Pinpoint the cell where the given text exists, returning its [X, Y] midpoint coordinate. 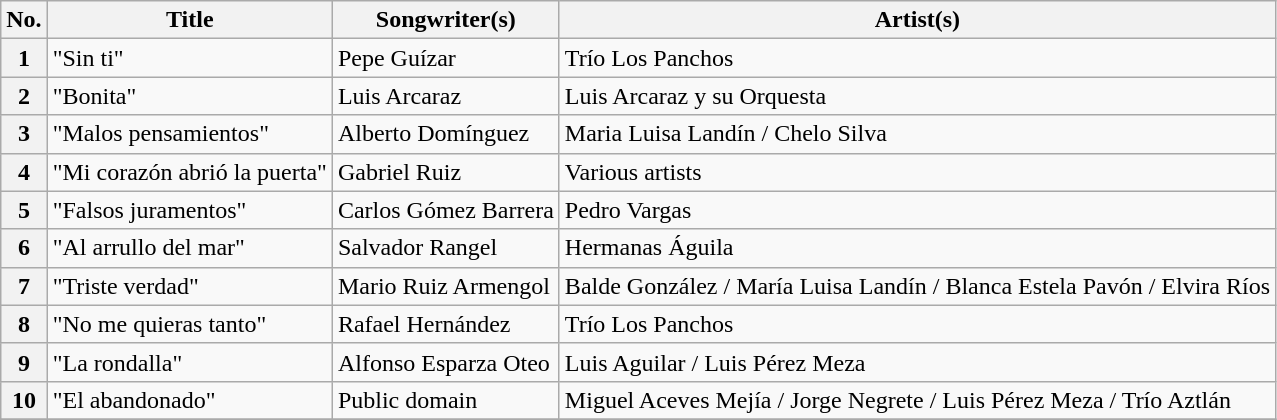
2 [24, 96]
Pedro Vargas [917, 210]
Carlos Gómez Barrera [446, 210]
9 [24, 362]
3 [24, 134]
Songwriter(s) [446, 20]
Mario Ruiz Armengol [446, 286]
Title [190, 20]
No. [24, 20]
"Mi corazón abrió la puerta" [190, 172]
Alberto Domínguez [446, 134]
"No me quieras tanto" [190, 324]
Various artists [917, 172]
"El abandonado" [190, 400]
Gabriel Ruiz [446, 172]
"Bonita" [190, 96]
"Malos pensamientos" [190, 134]
Maria Luisa Landín / Chelo Silva [917, 134]
Luis Arcaraz y su Orquesta [917, 96]
"Falsos juramentos" [190, 210]
4 [24, 172]
5 [24, 210]
Pepe Guízar [446, 58]
1 [24, 58]
10 [24, 400]
Artist(s) [917, 20]
Luis Arcaraz [446, 96]
6 [24, 248]
"La rondalla" [190, 362]
Luis Aguilar / Luis Pérez Meza [917, 362]
"Sin ti" [190, 58]
Miguel Aceves Mejía / Jorge Negrete / Luis Pérez Meza / Trío Aztlán [917, 400]
"Al arrullo del mar" [190, 248]
"Triste verdad" [190, 286]
Hermanas Águila [917, 248]
Rafael Hernández [446, 324]
Public domain [446, 400]
7 [24, 286]
Alfonso Esparza Oteo [446, 362]
8 [24, 324]
Salvador Rangel [446, 248]
Balde González / María Luisa Landín / Blanca Estela Pavón / Elvira Ríos [917, 286]
